Output the (X, Y) coordinate of the center of the cell containing the given text.  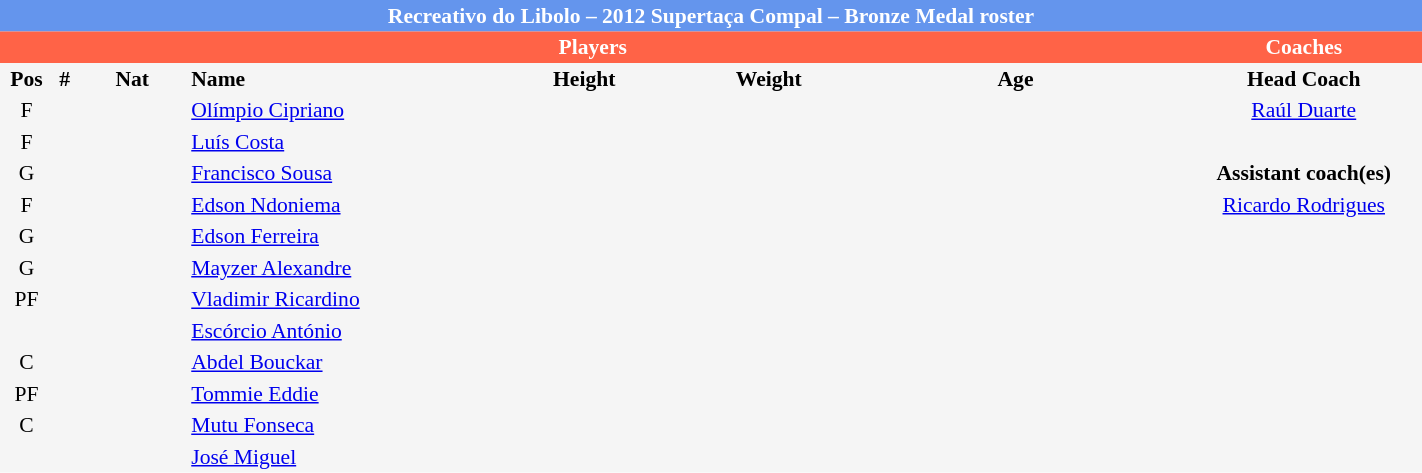
Weight (768, 79)
Assistant coach(es) (1304, 174)
Players (593, 48)
Raúl Duarte (1304, 110)
Head Coach (1304, 79)
Tommie Eddie (332, 394)
Edson Ferreira (332, 236)
Abdel Bouckar (332, 362)
Pos (26, 79)
Nat (132, 79)
# (64, 79)
Mutu Fonseca (332, 426)
Francisco Sousa (332, 174)
Olímpio Cipriano (332, 110)
Mayzer Alexandre (332, 268)
Age (1016, 79)
Coaches (1304, 48)
José Miguel (332, 457)
Ricardo Rodrigues (1304, 205)
Escórcio António (332, 331)
Edson Ndoniema (332, 205)
Vladimir Ricardino (332, 300)
Recreativo do Libolo – 2012 Supertaça Compal – Bronze Medal roster (711, 16)
Luís Costa (332, 142)
Height (584, 79)
Name (332, 79)
